From the cell containing the given text, extract its center point as (x, y) coordinate. 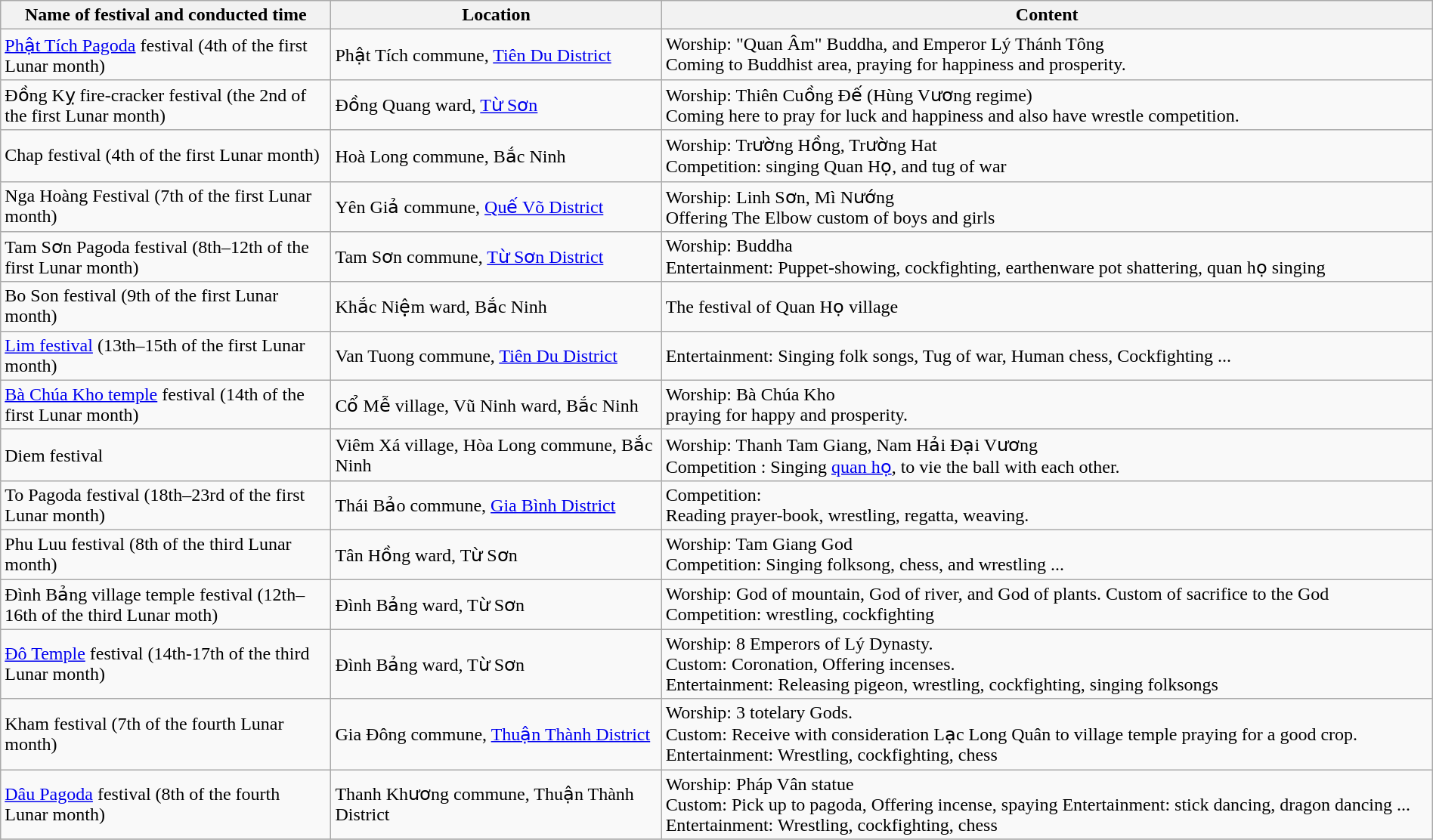
Name of festival and conducted time (166, 15)
Bo Son festival (9th of the first Lunar month) (166, 307)
Thái Bảo commune, Gia Bình District (496, 505)
Location (496, 15)
Bà Chúa Kho temple festival (14th of the first Lunar month) (166, 405)
Worship: Tam Giang GodCompetition: Singing folksong, chess, and wrestling ... (1047, 554)
Kham festival (7th of the fourth Lunar month) (166, 734)
Thanh Khương commune, Thuận Thành District (496, 804)
Tân Hồng ward, Từ Sơn (496, 554)
To Pagoda festival (18th–23rd of the first Lunar month) (166, 505)
Nga Hoàng Festival (7th of the first Lunar month) (166, 207)
Worship: God of mountain, God of river, and God of plants. Custom of sacrifice to the God Competition: wrestling, cockfighting (1047, 604)
Worship: Linh Sơn, Mì NướngOffering The Elbow custom of boys and girls (1047, 207)
Viêm Xá village, Hòa Long commune, Bắc Ninh (496, 455)
Worship: "Quan Âm" Buddha, and Emperor Lý Thánh TôngComing to Buddhist area, praying for happiness and prosperity. (1047, 54)
Tam Sơn Pagoda festival (8th–12th of the first Lunar month) (166, 257)
Cổ Mễ village, Vũ Ninh ward, Bắc Ninh (496, 405)
Phật Tích commune, Tiên Du District (496, 54)
Phu Luu festival (8th of the third Lunar month) (166, 554)
Đồng Kỵ fire-cracker festival (the 2nd of the first Lunar month) (166, 104)
Diem festival (166, 455)
Yên Giả commune, Quế Võ District (496, 207)
Lim festival (13th–15th of the first Lunar month) (166, 355)
Đình Bảng village temple festival (12th–16th of the third Lunar moth) (166, 604)
Chap festival (4th of the first Lunar month) (166, 156)
Dâu Pagoda festival (8th of the fourth Lunar month) (166, 804)
Đô Temple festival (14th-17th of the third Lunar month) (166, 664)
Hoà Long commune, Bắc Ninh (496, 156)
Worship: Thiên Cuồng Đế (Hùng Vương regime)Coming here to pray for luck and happiness and also have wrestle competition. (1047, 104)
Khắc Niệm ward, Bắc Ninh (496, 307)
Worship: 8 Emperors of Lý Dynasty.Custom: Coronation, Offering incenses.Entertainment: Releasing pigeon, wrestling, cockfighting, singing folksongs (1047, 664)
Tam Sơn commune, Từ Sơn District (496, 257)
Worship: Trường Hồng, Trường HatCompetition: singing Quan Họ, and tug of war (1047, 156)
Gia Đông commune, Thuận Thành District (496, 734)
Van Tuong commune, Tiên Du District (496, 355)
Phật Tích Pagoda festival (4th of the first Lunar month) (166, 54)
The festival of Quan Họ village (1047, 307)
Worship: Bà Chúa Khopraying for happy and prosperity. (1047, 405)
Worship: BuddhaEntertainment: Puppet-showing, cockfighting, earthenware pot shattering, quan họ singing (1047, 257)
Content (1047, 15)
Worship: Thanh Tam Giang, Nam Hải Đại VươngCompetition : Singing quan họ, to vie the ball with each other. (1047, 455)
Competition:Reading prayer-book, wrestling, regatta, weaving. (1047, 505)
Đồng Quang ward, Từ Sơn (496, 104)
Entertainment: Singing folk songs, Tug of war, Human chess, Cockfighting ... (1047, 355)
